Search for the cell housing the specified text and yield its [x, y] center coordinate. 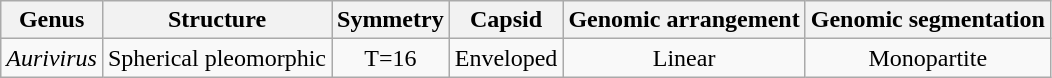
T=16 [391, 58]
Genomic segmentation [928, 20]
Structure [216, 20]
Genomic arrangement [684, 20]
Linear [684, 58]
Aurivirus [52, 58]
Monopartite [928, 58]
Capsid [506, 20]
Genus [52, 20]
Enveloped [506, 58]
Spherical pleomorphic [216, 58]
Symmetry [391, 20]
